For the text-containing cell, return its midpoint in [x, y] coordinate format. 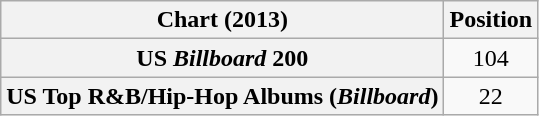
Chart (2013) [222, 20]
Position [491, 20]
104 [491, 58]
US Billboard 200 [222, 58]
US Top R&B/Hip-Hop Albums (Billboard) [222, 96]
22 [491, 96]
